Return (X, Y) of the center of cell containing provided text 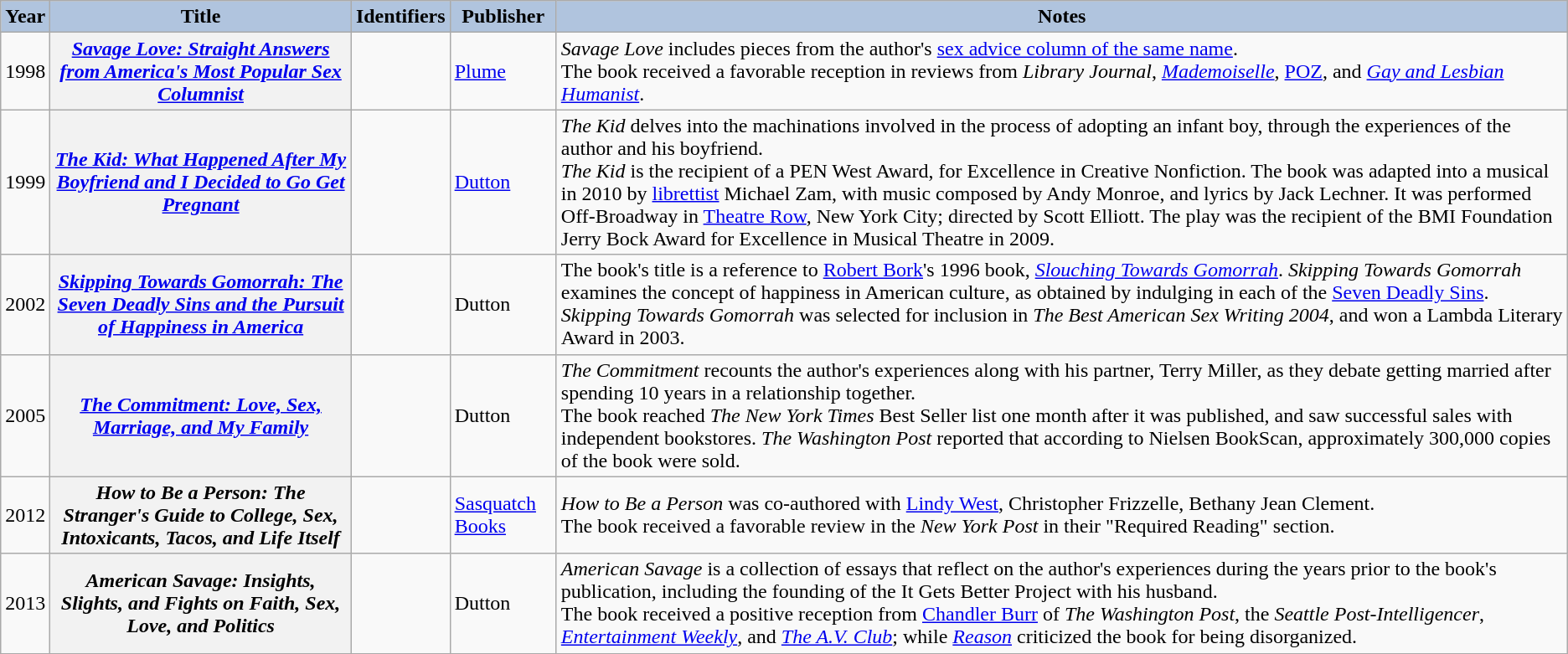
American Savage: Insights, Slights, and Fights on Faith, Sex, Love, and Politics (201, 603)
Savage Love: Straight Answers from America's Most Popular Sex Columnist (201, 71)
1999 (25, 183)
2013 (25, 603)
2005 (25, 415)
The Commitment: Love, Sex, Marriage, and My Family (201, 415)
Skipping Towards Gomorrah: The Seven Deadly Sins and the Pursuit of Happiness in America (201, 305)
Identifiers (400, 17)
How to Be a Person: The Stranger's Guide to College, Sex, Intoxicants, Tacos, and Life Itself (201, 515)
Year (25, 17)
2002 (25, 305)
1998 (25, 71)
Plume (503, 71)
2012 (25, 515)
Publisher (503, 17)
Sasquatch Books (503, 515)
Notes (1062, 17)
The Kid: What Happened After My Boyfriend and I Decided to Go Get Pregnant (201, 183)
Title (201, 17)
